From the cell containing the given text, extract its center point as (X, Y) coordinate. 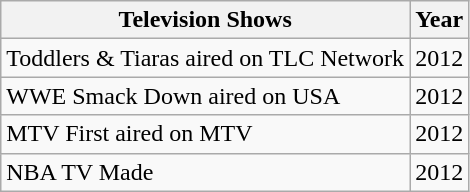
NBA TV Made (206, 172)
WWE Smack Down aired on USA (206, 96)
Toddlers & Tiaras aired on TLC Network (206, 58)
Television Shows (206, 20)
Year (440, 20)
MTV First aired on MTV (206, 134)
